Extract the (x, y) coordinate from the center of the cell holding the provided text.  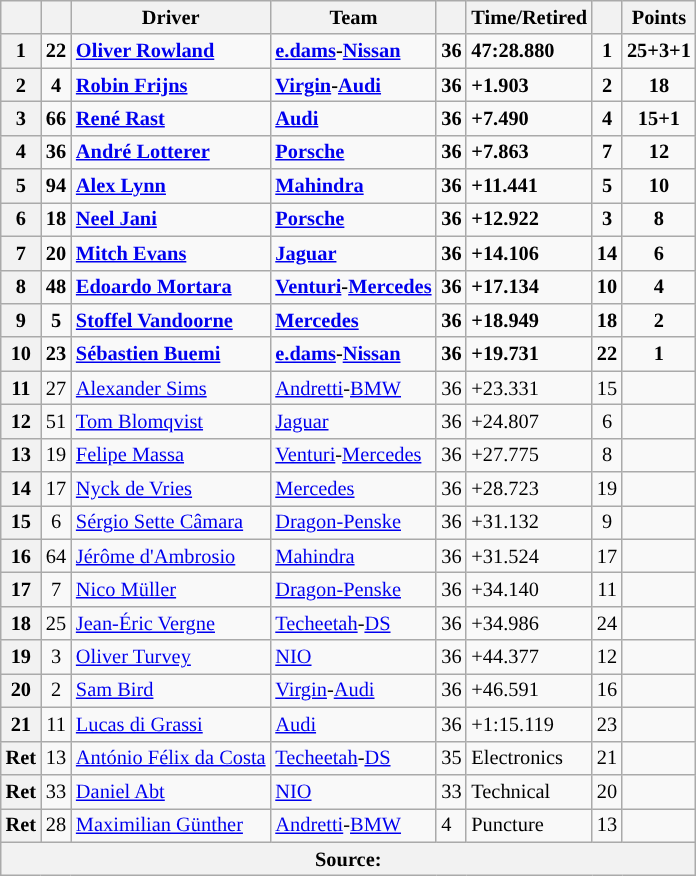
Puncture (529, 825)
+14.106 (529, 253)
+18.949 (529, 320)
Neel Jani (170, 219)
+12.922 (529, 219)
René Rast (170, 118)
+28.723 (529, 489)
+44.377 (529, 657)
94 (56, 186)
27 (56, 388)
+1.903 (529, 85)
Sérgio Sette Câmara (170, 522)
+27.775 (529, 455)
Jérôme d'Ambrosio (170, 556)
Oliver Turvey (170, 657)
Felipe Massa (170, 455)
25 (56, 623)
Source: (348, 859)
+1:15.119 (529, 724)
Stoffel Vandoorne (170, 320)
Sébastien Buemi (170, 354)
Alexander Sims (170, 388)
Alex Lynn (170, 186)
64 (56, 556)
+19.731 (529, 354)
+23.331 (529, 388)
Points (659, 17)
+7.490 (529, 118)
+17.134 (529, 287)
Daniel Abt (170, 791)
Technical (529, 791)
+11.441 (529, 186)
Nico Müller (170, 589)
Driver (170, 17)
+31.524 (529, 556)
+46.591 (529, 690)
Sam Bird (170, 690)
António Félix da Costa (170, 758)
24 (607, 623)
15+1 (659, 118)
+34.140 (529, 589)
51 (56, 421)
25+3+1 (659, 51)
Mitch Evans (170, 253)
+31.132 (529, 522)
Team (353, 17)
+7.863 (529, 152)
Robin Frijns (170, 85)
Jean-Éric Vergne (170, 623)
+24.807 (529, 421)
Electronics (529, 758)
Time/Retired (529, 17)
35 (451, 758)
+34.986 (529, 623)
28 (56, 825)
Maximilian Günther (170, 825)
Tom Blomqvist (170, 421)
47:28.880 (529, 51)
48 (56, 287)
Edoardo Mortara (170, 287)
66 (56, 118)
Oliver Rowland (170, 51)
André Lotterer (170, 152)
Nyck de Vries (170, 489)
Lucas di Grassi (170, 724)
